Search for the cell housing the specified text and yield its [x, y] center coordinate. 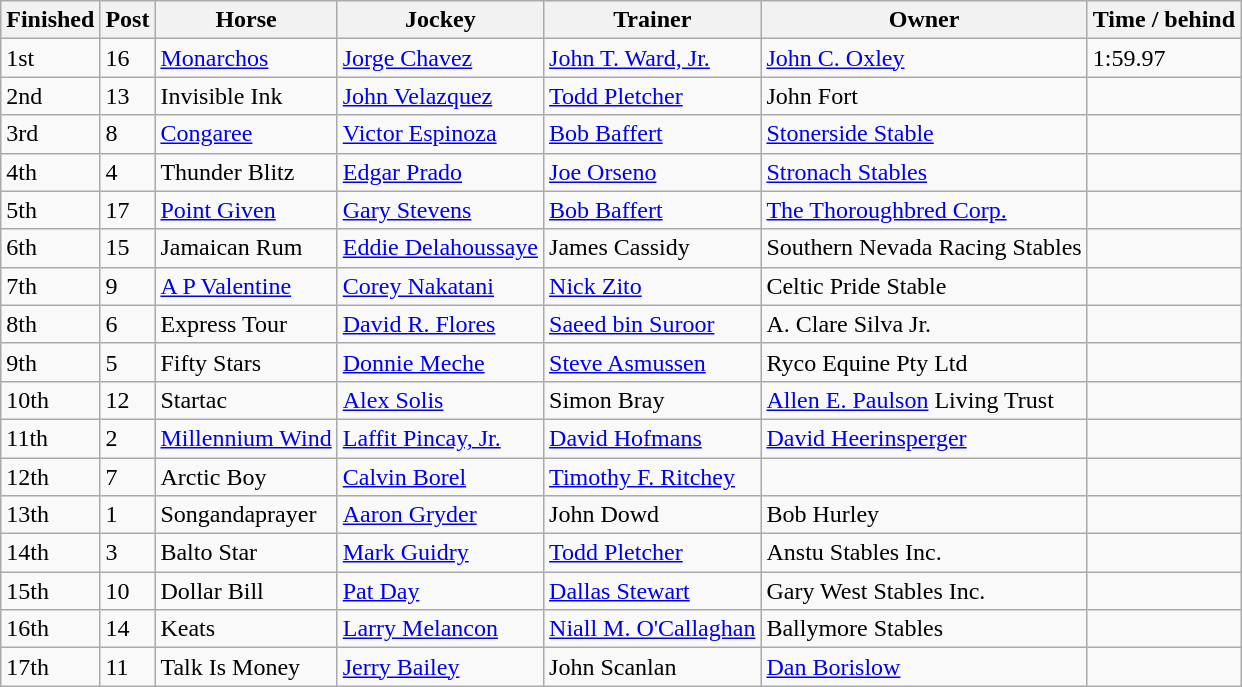
John C. Oxley [924, 58]
14th [50, 553]
Larry Melancon [440, 629]
Calvin Borel [440, 477]
5 [128, 362]
Mark Guidry [440, 553]
15 [128, 248]
Arctic Boy [246, 477]
11th [50, 438]
Finished [50, 20]
David Hofmans [652, 438]
1st [50, 58]
6th [50, 248]
David R. Flores [440, 324]
Millennium Wind [246, 438]
2nd [50, 96]
15th [50, 591]
Thunder Blitz [246, 172]
James Cassidy [652, 248]
8 [128, 134]
Jamaican Rum [246, 248]
A P Valentine [246, 286]
Keats [246, 629]
Jerry Bailey [440, 667]
Southern Nevada Racing Stables [924, 248]
Victor Espinoza [440, 134]
Laffit Pincay, Jr. [440, 438]
Joe Orseno [652, 172]
Point Given [246, 210]
Corey Nakatani [440, 286]
Startac [246, 400]
Simon Bray [652, 400]
Niall M. O'Callaghan [652, 629]
11 [128, 667]
Trainer [652, 20]
Gary West Stables Inc. [924, 591]
Balto Star [246, 553]
Celtic Pride Stable [924, 286]
John T. Ward, Jr. [652, 58]
8th [50, 324]
John Fort [924, 96]
Jockey [440, 20]
13th [50, 515]
Pat Day [440, 591]
Stronach Stables [924, 172]
Alex Solis [440, 400]
3rd [50, 134]
Monarchos [246, 58]
3 [128, 553]
Allen E. Paulson Living Trust [924, 400]
Post [128, 20]
1:59.97 [1164, 58]
Stonerside Stable [924, 134]
16th [50, 629]
12 [128, 400]
9th [50, 362]
16 [128, 58]
Time / behind [1164, 20]
Dan Borislow [924, 667]
10th [50, 400]
Bob Hurley [924, 515]
John Dowd [652, 515]
4th [50, 172]
David Heerinsperger [924, 438]
6 [128, 324]
17th [50, 667]
Donnie Meche [440, 362]
Songandaprayer [246, 515]
Jorge Chavez [440, 58]
Invisible Ink [246, 96]
Steve Asmussen [652, 362]
13 [128, 96]
Nick Zito [652, 286]
4 [128, 172]
12th [50, 477]
Express Tour [246, 324]
John Scanlan [652, 667]
Ryco Equine Pty Ltd [924, 362]
Congaree [246, 134]
Aaron Gryder [440, 515]
The Thoroughbred Corp. [924, 210]
John Velazquez [440, 96]
Horse [246, 20]
5th [50, 210]
Anstu Stables Inc. [924, 553]
Ballymore Stables [924, 629]
10 [128, 591]
7 [128, 477]
7th [50, 286]
2 [128, 438]
Dallas Stewart [652, 591]
1 [128, 515]
Talk Is Money [246, 667]
Dollar Bill [246, 591]
14 [128, 629]
Fifty Stars [246, 362]
Gary Stevens [440, 210]
Saeed bin Suroor [652, 324]
Timothy F. Ritchey [652, 477]
17 [128, 210]
Eddie Delahoussaye [440, 248]
A. Clare Silva Jr. [924, 324]
Edgar Prado [440, 172]
Owner [924, 20]
9 [128, 286]
